Pinpoint the cell where the given text exists, returning its [X, Y] midpoint coordinate. 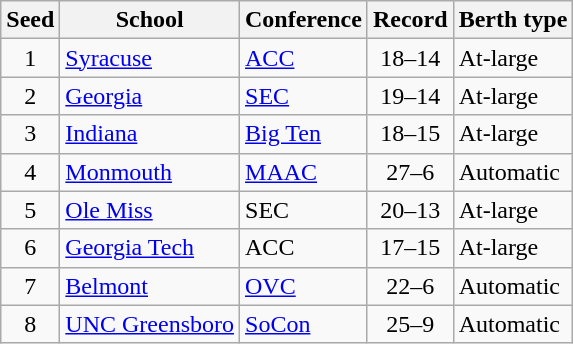
1 [30, 58]
17–15 [410, 248]
18–15 [410, 134]
22–6 [410, 286]
19–14 [410, 96]
27–6 [410, 172]
Seed [30, 20]
Big Ten [304, 134]
20–13 [410, 210]
6 [30, 248]
7 [30, 286]
Record [410, 20]
Monmouth [150, 172]
Syracuse [150, 58]
OVC [304, 286]
Conference [304, 20]
Ole Miss [150, 210]
Georgia [150, 96]
MAAC [304, 172]
Georgia Tech [150, 248]
5 [30, 210]
School [150, 20]
UNC Greensboro [150, 324]
18–14 [410, 58]
Indiana [150, 134]
8 [30, 324]
4 [30, 172]
SoCon [304, 324]
Belmont [150, 286]
25–9 [410, 324]
3 [30, 134]
2 [30, 96]
Berth type [513, 20]
